Provide the (x, y) coordinate of the cell's center where the given text is located.  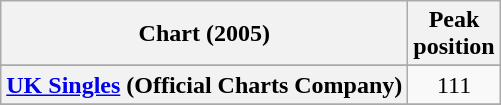
UK Singles (Official Charts Company) (204, 85)
Peak position (454, 34)
111 (454, 85)
Chart (2005) (204, 34)
